From the cell containing the given text, extract its center point as (X, Y) coordinate. 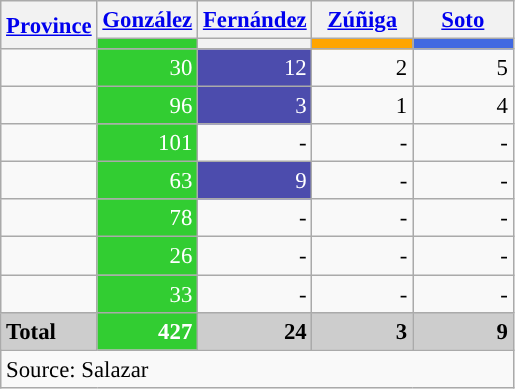
12 (255, 68)
26 (148, 256)
101 (148, 143)
Source: Salazar (257, 369)
Soto (464, 20)
González (148, 20)
Province (49, 25)
Zúñiga (362, 20)
Total (49, 331)
33 (148, 294)
Fernández (255, 20)
5 (464, 68)
1 (362, 106)
427 (148, 331)
96 (148, 106)
2 (362, 68)
78 (148, 219)
24 (255, 331)
63 (148, 181)
4 (464, 106)
30 (148, 68)
